Output the [X, Y] coordinate of the center of the cell containing the given text.  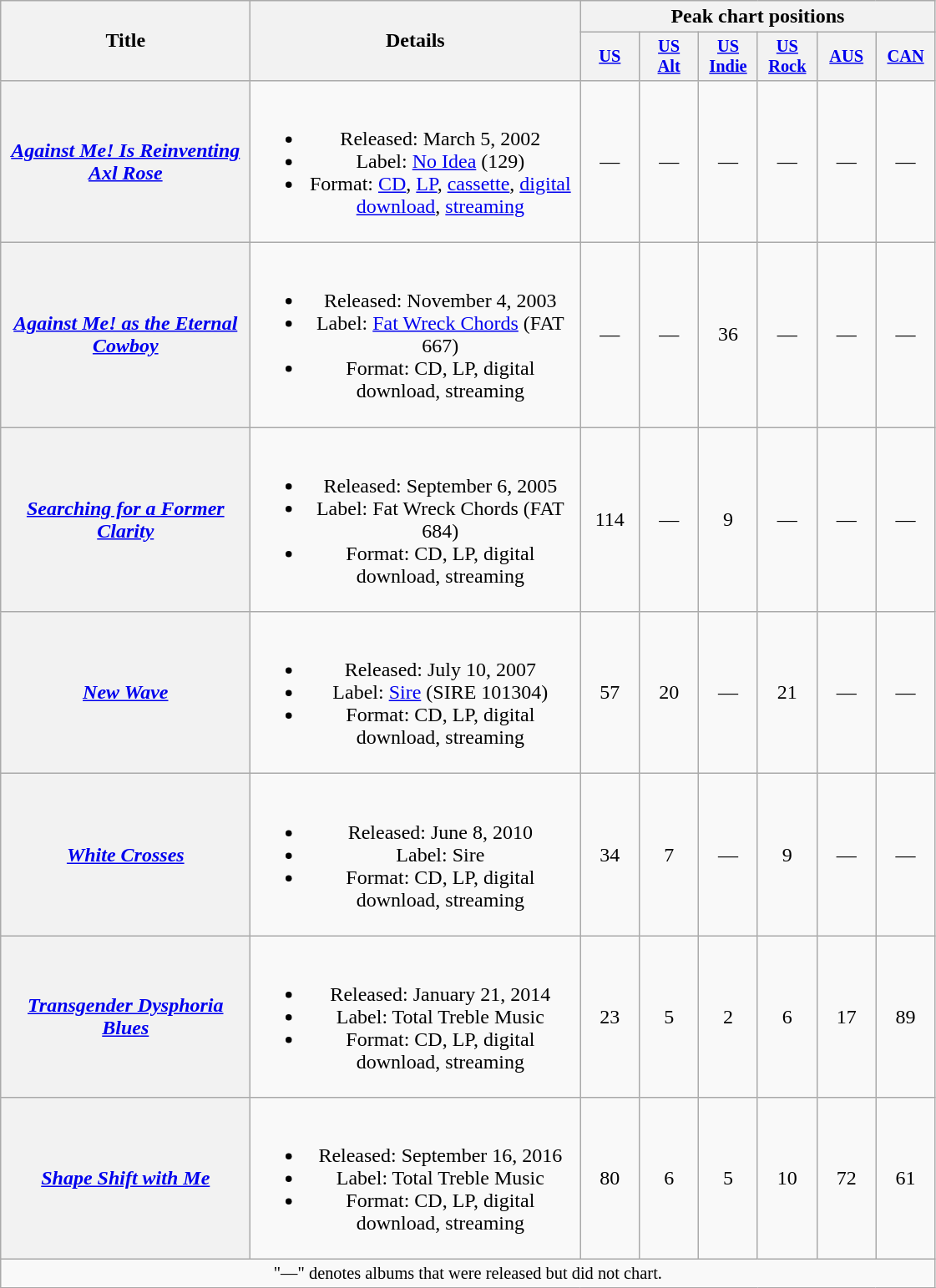
Released: November 4, 2003Label: Fat Wreck Chords (FAT 667)Format: CD, LP, digital download, streaming [416, 336]
10 [787, 1179]
Against Me! Is Reinventing Axl Rose [125, 161]
Released: September 16, 2016Label: Total Treble MusicFormat: CD, LP, digital download, streaming [416, 1179]
Released: January 21, 2014Label: Total Treble MusicFormat: CD, LP, digital download, streaming [416, 1017]
White Crosses [125, 855]
89 [905, 1017]
80 [610, 1179]
Released: July 10, 2007Label: Sire (SIRE 101304)Format: CD, LP, digital download, streaming [416, 693]
23 [610, 1017]
CAN [905, 57]
USAlt [670, 57]
21 [787, 693]
Transgender Dysphoria Blues [125, 1017]
USRock [787, 57]
Released: March 5, 2002Label: No Idea (129)Format: CD, LP, cassette, digital download, streaming [416, 161]
"—" denotes albums that were released but did not chart. [468, 1274]
Shape Shift with Me [125, 1179]
AUS [847, 57]
36 [728, 336]
114 [610, 519]
Peak chart positions [758, 17]
Released: June 8, 2010Label: SireFormat: CD, LP, digital download, streaming [416, 855]
17 [847, 1017]
US [610, 57]
Searching for a Former Clarity [125, 519]
Released: September 6, 2005Label: Fat Wreck Chords (FAT 684)Format: CD, LP, digital download, streaming [416, 519]
Against Me! as the Eternal Cowboy [125, 336]
57 [610, 693]
72 [847, 1179]
Title [125, 41]
USIndie [728, 57]
34 [610, 855]
2 [728, 1017]
61 [905, 1179]
New Wave [125, 693]
20 [670, 693]
7 [670, 855]
Details [416, 41]
